Pinpoint the cell where the given text exists, returning its [X, Y] midpoint coordinate. 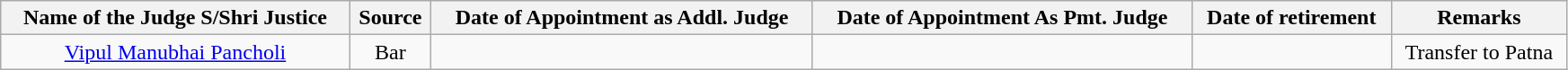
Remarks [1479, 18]
Date of Appointment as Addl. Judge [622, 18]
Vipul Manubhai Pancholi [175, 52]
Bar [390, 52]
Date of retirement [1291, 18]
Name of the Judge S/Shri Justice [175, 18]
Source [390, 18]
Date of Appointment As Pmt. Judge [1002, 18]
Transfer to Patna [1479, 52]
